From the cell containing the given text, extract its center point as (x, y) coordinate. 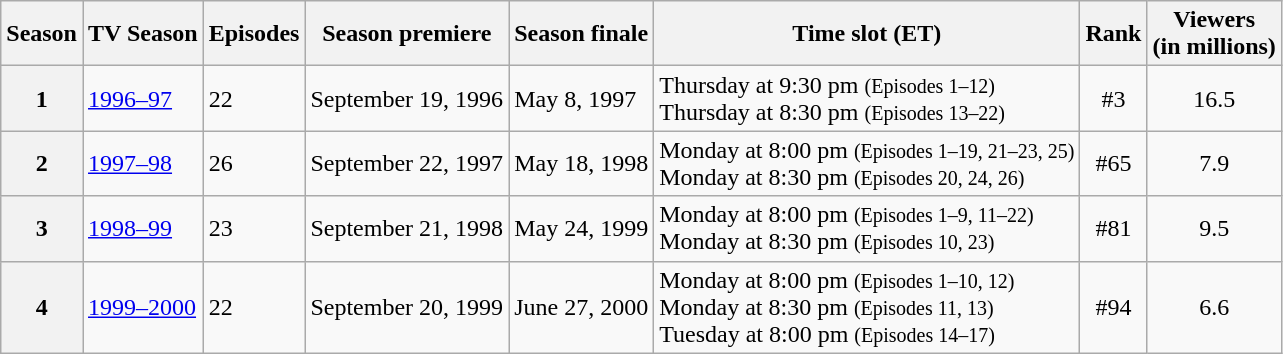
1998–99 (142, 228)
May 8, 1997 (582, 98)
16.5 (1214, 98)
1999–2000 (142, 307)
#94 (1114, 307)
Viewers(in millions) (1214, 34)
September 20, 1999 (407, 307)
26 (254, 164)
9.5 (1214, 228)
May 18, 1998 (582, 164)
TV Season (142, 34)
1996–97 (142, 98)
Monday at 8:00 pm (Episodes 1–19, 21–23, 25)Monday at 8:30 pm (Episodes 20, 24, 26) (867, 164)
#65 (1114, 164)
1997–98 (142, 164)
Monday at 8:00 pm (Episodes 1–9, 11–22)Monday at 8:30 pm (Episodes 10, 23) (867, 228)
Episodes (254, 34)
#81 (1114, 228)
6.6 (1214, 307)
Season finale (582, 34)
Season (42, 34)
#3 (1114, 98)
Monday at 8:00 pm (Episodes 1–10, 12)Monday at 8:30 pm (Episodes 11, 13)Tuesday at 8:00 pm (Episodes 14–17) (867, 307)
Season premiere (407, 34)
September 21, 1998 (407, 228)
4 (42, 307)
May 24, 1999 (582, 228)
September 19, 1996 (407, 98)
Thursday at 9:30 pm (Episodes 1–12)Thursday at 8:30 pm (Episodes 13–22) (867, 98)
September 22, 1997 (407, 164)
1 (42, 98)
Time slot (ET) (867, 34)
3 (42, 228)
Rank (1114, 34)
2 (42, 164)
June 27, 2000 (582, 307)
7.9 (1214, 164)
23 (254, 228)
